Output the (X, Y) coordinate of the center of the cell containing the given text.  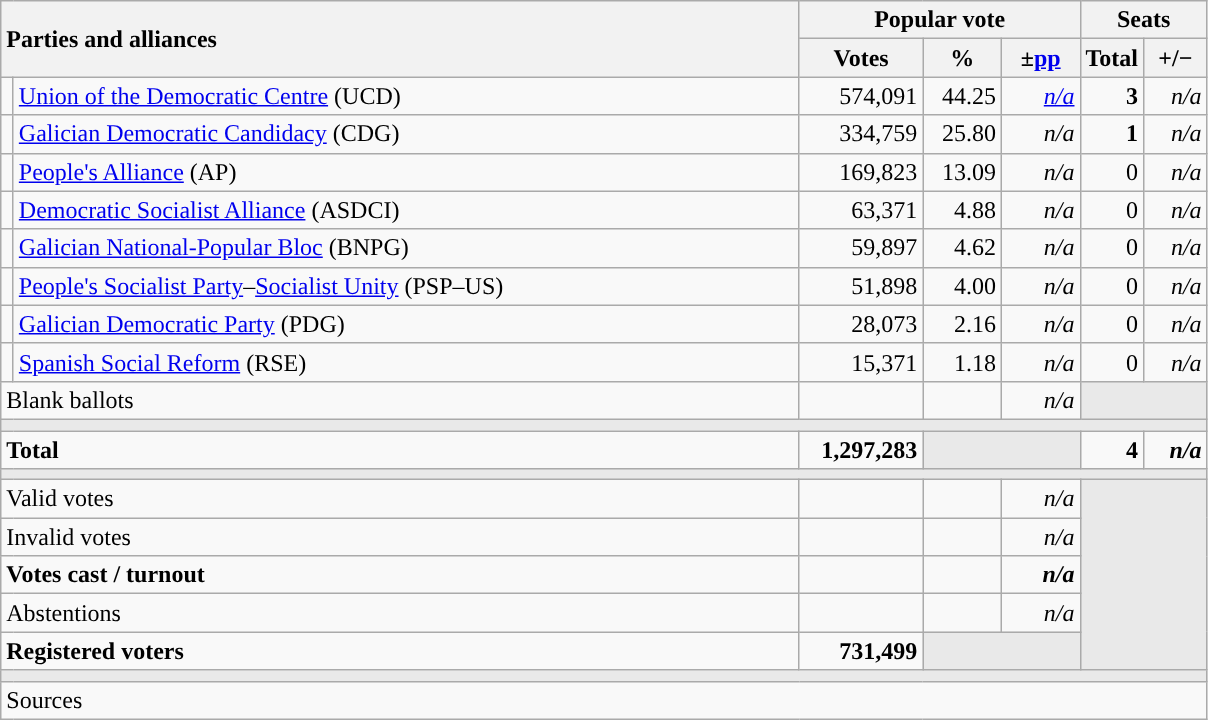
Galician National-Popular Bloc (BNPG) (406, 248)
Democratic Socialist Alliance (ASDCI) (406, 210)
Spanish Social Reform (RSE) (406, 362)
63,371 (861, 210)
15,371 (861, 362)
Seats (1144, 20)
Abstentions (400, 613)
Sources (604, 700)
169,823 (861, 172)
28,073 (861, 324)
People's Alliance (AP) (406, 172)
Votes cast / turnout (400, 575)
Blank ballots (400, 400)
334,759 (861, 134)
25.80 (962, 134)
Galician Democratic Candidacy (CDG) (406, 134)
2.16 (962, 324)
People's Socialist Party–Socialist Unity (PSP–US) (406, 286)
44.25 (962, 96)
Popular vote (940, 20)
1.18 (962, 362)
±pp (1040, 58)
Votes (861, 58)
1 (1112, 134)
4.88 (962, 210)
13.09 (962, 172)
574,091 (861, 96)
59,897 (861, 248)
Parties and alliances (400, 39)
Galician Democratic Party (PDG) (406, 324)
731,499 (861, 651)
Union of the Democratic Centre (UCD) (406, 96)
51,898 (861, 286)
Invalid votes (400, 537)
+/− (1176, 58)
4.00 (962, 286)
4 (1112, 449)
% (962, 58)
1,297,283 (861, 449)
3 (1112, 96)
Registered voters (400, 651)
Valid votes (400, 499)
4.62 (962, 248)
